Extract the [X, Y] coordinate from the center of the cell holding the provided text.  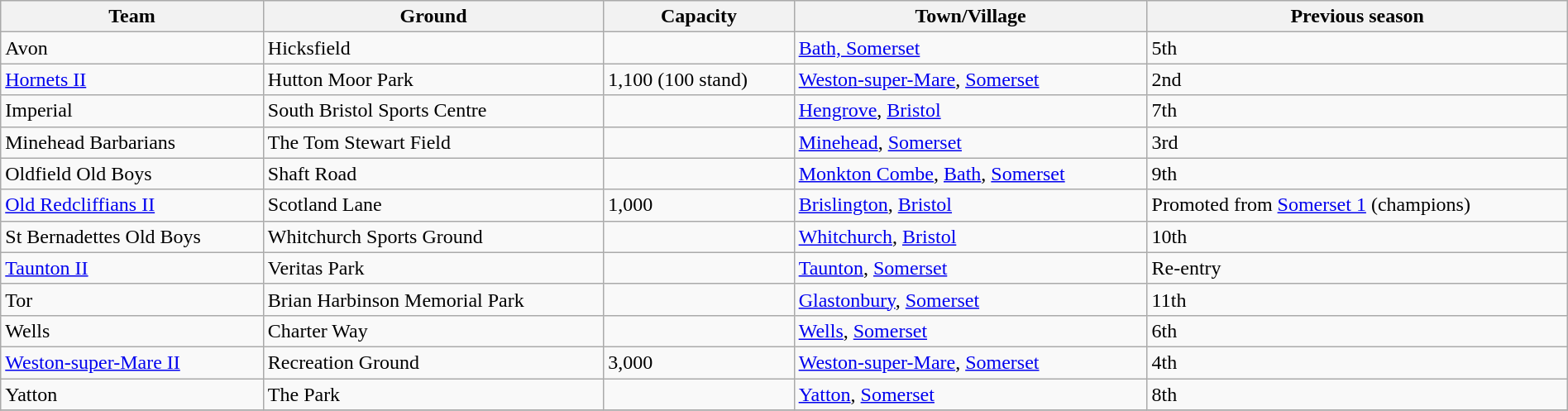
Tor [132, 299]
Yatton, Somerset [971, 394]
Charter Way [433, 331]
Yatton [132, 394]
Team [132, 17]
Hornets II [132, 79]
Glastonbury, Somerset [971, 299]
11th [1357, 299]
Recreation Ground [433, 362]
Hengrove, Bristol [971, 111]
Wells, Somerset [971, 331]
St Bernadettes Old Boys [132, 237]
8th [1357, 394]
Promoted from Somerset 1 (champions) [1357, 205]
Wells [132, 331]
6th [1357, 331]
Taunton, Somerset [971, 268]
Weston-super-Mare II [132, 362]
Town/Village [971, 17]
Whitchurch, Bristol [971, 237]
Minehead, Somerset [971, 142]
Hutton Moor Park [433, 79]
Oldfield Old Boys [132, 174]
Hicksfield [433, 48]
Taunton II [132, 268]
South Bristol Sports Centre [433, 111]
9th [1357, 174]
Avon [132, 48]
7th [1357, 111]
Imperial [132, 111]
Scotland Lane [433, 205]
Re-entry [1357, 268]
Monkton Combe, Bath, Somerset [971, 174]
The Park [433, 394]
1,100 (100 stand) [699, 79]
4th [1357, 362]
Brislington, Bristol [971, 205]
Capacity [699, 17]
2nd [1357, 79]
Shaft Road [433, 174]
Previous season [1357, 17]
Veritas Park [433, 268]
10th [1357, 237]
Ground [433, 17]
3,000 [699, 362]
5th [1357, 48]
The Tom Stewart Field [433, 142]
3rd [1357, 142]
1,000 [699, 205]
Bath, Somerset [971, 48]
Minehead Barbarians [132, 142]
Brian Harbinson Memorial Park [433, 299]
Old Redcliffians II [132, 205]
Whitchurch Sports Ground [433, 237]
